Extract the [x, y] coordinate from the center of the cell holding the provided text.  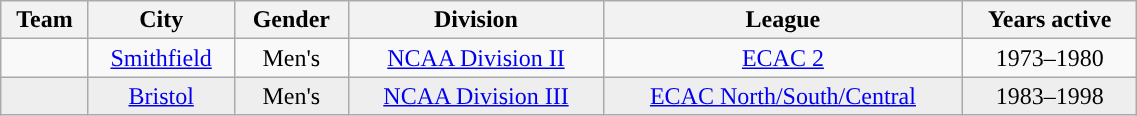
Smithfield [161, 58]
ECAC 2 [782, 58]
NCAA Division III [476, 96]
NCAA Division II [476, 58]
League [782, 20]
Years active [1050, 20]
City [161, 20]
1983–1998 [1050, 96]
Bristol [161, 96]
Gender [292, 20]
Division [476, 20]
ECAC North/South/Central [782, 96]
Team [45, 20]
1973–1980 [1050, 58]
